Return (x, y) of the center of cell containing provided text 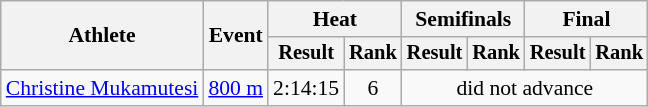
Final (586, 19)
Athlete (102, 36)
2:14:15 (306, 88)
6 (373, 88)
Heat (335, 19)
Christine Mukamutesi (102, 88)
Event (236, 36)
Semifinals (464, 19)
800 m (236, 88)
did not advance (525, 88)
